Detect which cell encompasses the target text, then output its [x, y] center coordinate. 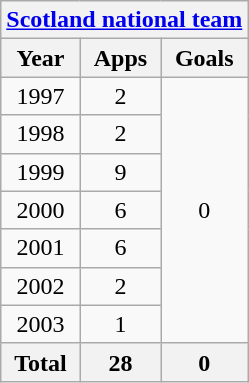
2001 [40, 248]
Goals [204, 58]
1999 [40, 172]
Year [40, 58]
1 [120, 324]
2003 [40, 324]
2000 [40, 210]
2002 [40, 286]
1998 [40, 134]
Scotland national team [124, 20]
28 [120, 362]
Apps [120, 58]
Total [40, 362]
9 [120, 172]
1997 [40, 96]
